Return the (X, Y) coordinate for the center point of the cell that contains the specified text.  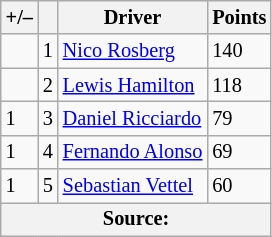
118 (239, 85)
3 (48, 118)
Driver (133, 17)
Lewis Hamilton (133, 85)
Sebastian Vettel (133, 186)
Points (239, 17)
79 (239, 118)
60 (239, 186)
Source: (136, 219)
Fernando Alonso (133, 152)
140 (239, 51)
Nico Rosberg (133, 51)
Daniel Ricciardo (133, 118)
5 (48, 186)
4 (48, 152)
+/– (20, 17)
2 (48, 85)
69 (239, 152)
